Output the [x, y] coordinate of the center of the cell containing the given text.  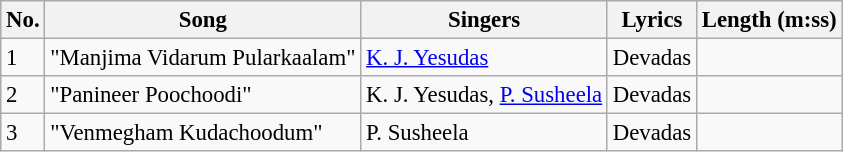
Song [203, 20]
"Venmegham Kudachoodum" [203, 133]
K. J. Yesudas, P. Susheela [484, 95]
Lyrics [652, 20]
K. J. Yesudas [484, 58]
"Manjima Vidarum Pularkaalam" [203, 58]
3 [23, 133]
1 [23, 58]
"Panineer Poochoodi" [203, 95]
Length (m:ss) [770, 20]
P. Susheela [484, 133]
No. [23, 20]
Singers [484, 20]
2 [23, 95]
